From the cell containing the given text, extract its center point as [X, Y] coordinate. 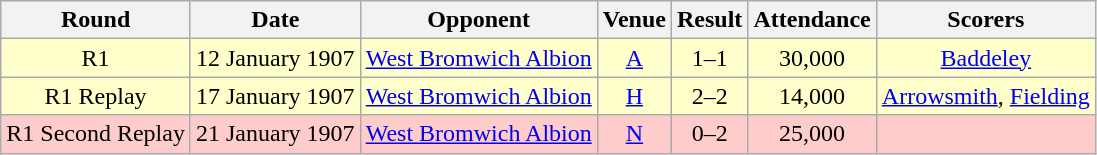
R1 Replay [96, 96]
2–2 [709, 96]
Arrowsmith, Fielding [986, 96]
N [634, 134]
1–1 [709, 58]
Baddeley [986, 58]
12 January 1907 [275, 58]
Attendance [812, 20]
14,000 [812, 96]
30,000 [812, 58]
Venue [634, 20]
Round [96, 20]
Scorers [986, 20]
A [634, 58]
R1 [96, 58]
Result [709, 20]
H [634, 96]
17 January 1907 [275, 96]
0–2 [709, 134]
21 January 1907 [275, 134]
R1 Second Replay [96, 134]
25,000 [812, 134]
Date [275, 20]
Opponent [478, 20]
